Determine the (X, Y) coordinate at the center of the cell enclosing the given text.  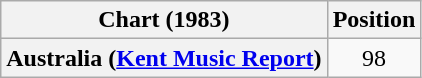
Chart (1983) (164, 20)
Position (374, 20)
98 (374, 58)
Australia (Kent Music Report) (164, 58)
